Pinpoint the cell where the given text exists, returning its (X, Y) midpoint coordinate. 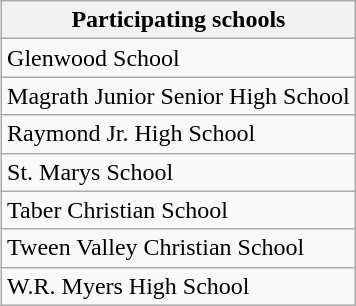
Glenwood School (179, 58)
Magrath Junior Senior High School (179, 96)
Raymond Jr. High School (179, 134)
W.R. Myers High School (179, 286)
Participating schools (179, 20)
Taber Christian School (179, 210)
St. Marys School (179, 172)
Tween Valley Christian School (179, 248)
